Capture the cell that displays the provided text and extract its [x, y] central coordinate. 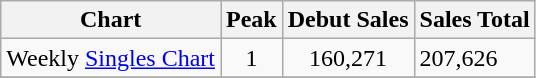
Peak [252, 20]
160,271 [348, 58]
Debut Sales [348, 20]
Sales Total [474, 20]
Weekly Singles Chart [111, 58]
207,626 [474, 58]
1 [252, 58]
Chart [111, 20]
